For the text-containing cell, return its midpoint in (x, y) coordinate format. 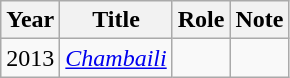
Year (30, 20)
Note (260, 20)
2013 (30, 58)
Role (201, 20)
Chambaili (116, 58)
Title (116, 20)
